Identify which cell holds the provided text, then report its (x, y) central coordinate. 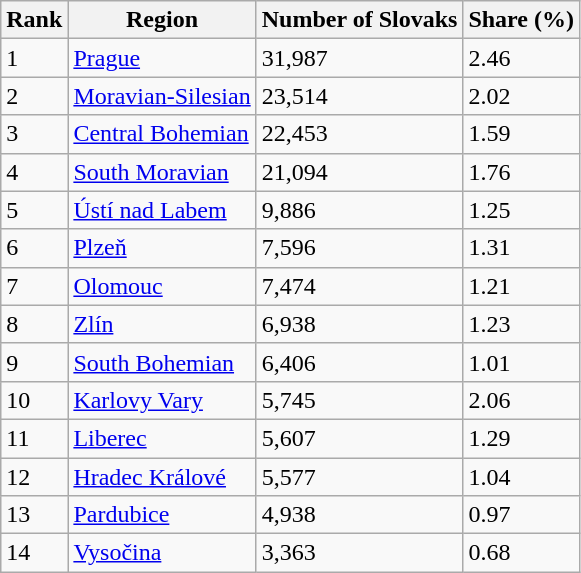
1.21 (522, 286)
31,987 (360, 58)
Ústí nad Labem (162, 210)
2.46 (522, 58)
3,363 (360, 553)
Vysočina (162, 553)
13 (34, 515)
8 (34, 324)
9 (34, 362)
5 (34, 210)
2 (34, 96)
Central Bohemian (162, 134)
7,474 (360, 286)
10 (34, 400)
South Bohemian (162, 362)
1.01 (522, 362)
3 (34, 134)
5,577 (360, 477)
23,514 (360, 96)
7 (34, 286)
9,886 (360, 210)
1.04 (522, 477)
1.59 (522, 134)
4 (34, 172)
Plzeň (162, 248)
4,938 (360, 515)
1 (34, 58)
6 (34, 248)
5,745 (360, 400)
Zlín (162, 324)
21,094 (360, 172)
1.31 (522, 248)
14 (34, 553)
Olomouc (162, 286)
2.02 (522, 96)
2.06 (522, 400)
1.76 (522, 172)
6,938 (360, 324)
1.23 (522, 324)
Pardubice (162, 515)
1.25 (522, 210)
5,607 (360, 438)
1.29 (522, 438)
Rank (34, 20)
0.68 (522, 553)
7,596 (360, 248)
Prague (162, 58)
11 (34, 438)
Moravian-Silesian (162, 96)
Karlovy Vary (162, 400)
6,406 (360, 362)
12 (34, 477)
Region (162, 20)
0.97 (522, 515)
Liberec (162, 438)
Share (%) (522, 20)
South Moravian (162, 172)
Number of Slovaks (360, 20)
22,453 (360, 134)
Hradec Králové (162, 477)
